Capture the cell that displays the provided text and extract its [x, y] central coordinate. 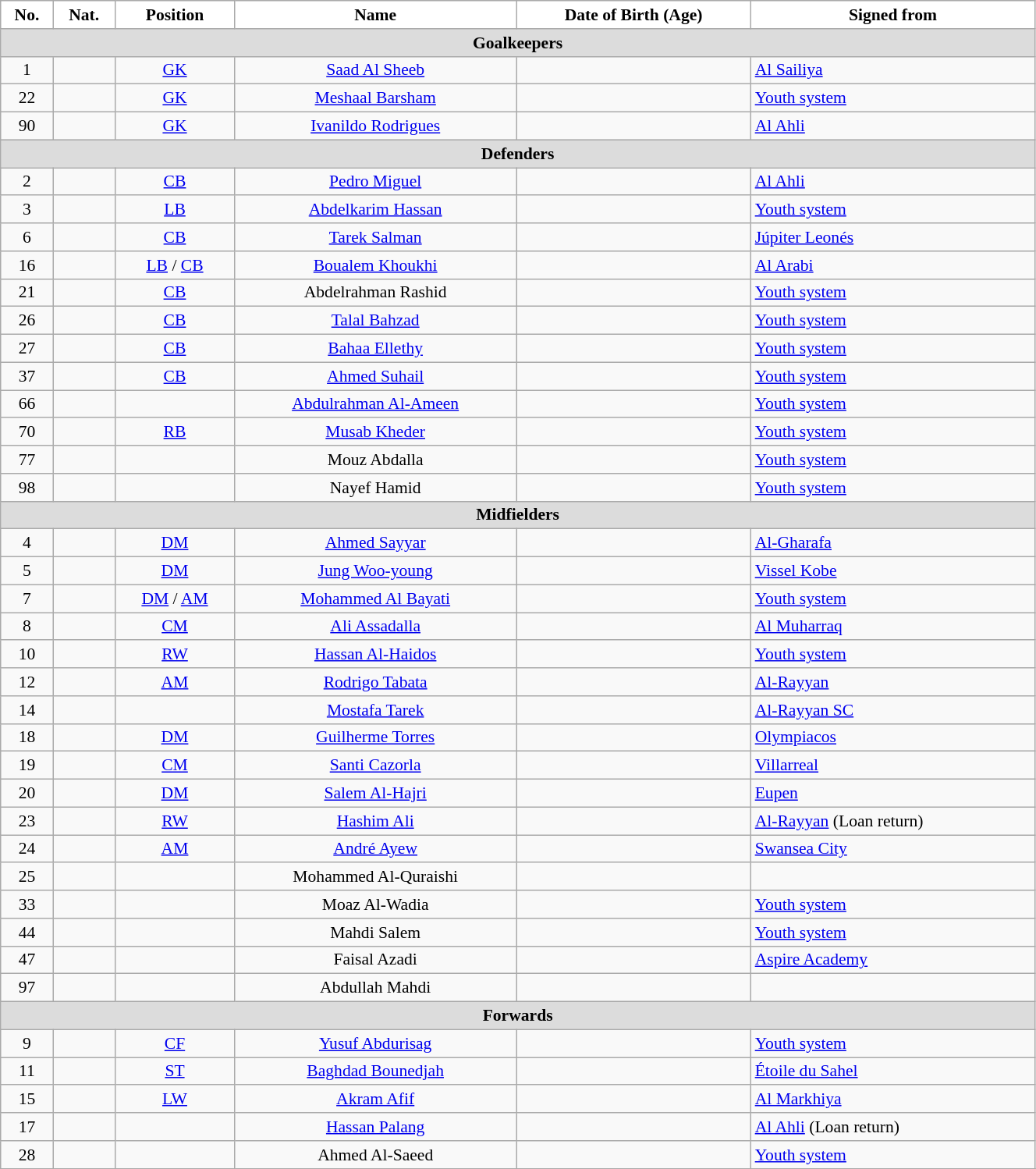
Ivanildo Rodrigues [376, 126]
97 [27, 988]
Rodrigo Tabata [376, 682]
Swansea City [893, 849]
Name [376, 15]
Abdelrahman Rashid [376, 293]
Ahmed Al-Saeed [376, 1155]
77 [27, 460]
Talal Bahzad [376, 321]
Hassan Al-Haidos [376, 655]
Position [175, 15]
Abdelkarim Hassan [376, 210]
Ali Assadalla [376, 627]
70 [27, 432]
Al-Rayyan [893, 682]
8 [27, 627]
5 [27, 571]
Al Arabi [893, 265]
Étoile du Sahel [893, 1071]
44 [27, 933]
3 [27, 210]
DM / AM [175, 599]
26 [27, 321]
Goalkeepers [518, 43]
7 [27, 599]
66 [27, 404]
Mouz Abdalla [376, 460]
Ahmed Sayyar [376, 543]
Tarek Salman [376, 237]
Saad Al Sheeb [376, 70]
Boualem Khoukhi [376, 265]
37 [27, 376]
André Ayew [376, 849]
Jung Woo-young [376, 571]
Al Muharraq [893, 627]
Mahdi Salem [376, 933]
Vissel Kobe [893, 571]
Villarreal [893, 766]
Musab Kheder [376, 432]
Abdullah Mahdi [376, 988]
1 [27, 70]
Al Sailiya [893, 70]
22 [27, 98]
ST [175, 1071]
No. [27, 15]
Yusuf Abdurisag [376, 1043]
12 [27, 682]
Guilherme Torres [376, 737]
Salem Al-Hajri [376, 794]
Nat. [84, 15]
Aspire Academy [893, 960]
28 [27, 1155]
Hassan Palang [376, 1127]
Bahaa Ellethy [376, 349]
17 [27, 1127]
Date of Birth (Age) [633, 15]
Abdulrahman Al-Ameen [376, 404]
Olympiacos [893, 737]
Midfielders [518, 515]
25 [27, 877]
Defenders [518, 154]
15 [27, 1100]
4 [27, 543]
LB [175, 210]
20 [27, 794]
Al Markhiya [893, 1100]
Faisal Azadi [376, 960]
47 [27, 960]
6 [27, 237]
Al-Gharafa [893, 543]
14 [27, 710]
Forwards [518, 1016]
90 [27, 126]
Ahmed Suhail [376, 376]
Akram Afif [376, 1100]
27 [27, 349]
Al-Rayyan SC [893, 710]
24 [27, 849]
Baghdad Bounedjah [376, 1071]
RB [175, 432]
Santi Cazorla [376, 766]
2 [27, 182]
LW [175, 1100]
Hashim Ali [376, 821]
11 [27, 1071]
Mohammed Al Bayati [376, 599]
33 [27, 904]
23 [27, 821]
Signed from [893, 15]
98 [27, 488]
Al-Rayyan (Loan return) [893, 821]
Mohammed Al-Quraishi [376, 877]
19 [27, 766]
Pedro Miguel [376, 182]
Nayef Hamid [376, 488]
Moaz Al-Wadia [376, 904]
Mostafa Tarek [376, 710]
Meshaal Barsham [376, 98]
16 [27, 265]
10 [27, 655]
LB / CB [175, 265]
CF [175, 1043]
Júpiter Leonés [893, 237]
Al Ahli (Loan return) [893, 1127]
18 [27, 737]
9 [27, 1043]
21 [27, 293]
Eupen [893, 794]
